Detect which cell encompasses the target text, then output its [x, y] center coordinate. 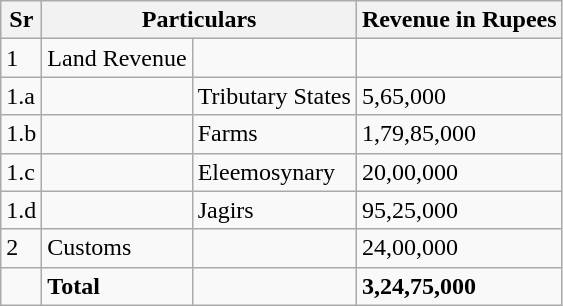
1,79,85,000 [459, 134]
24,00,000 [459, 248]
1.d [22, 210]
Jagirs [274, 210]
Sr [22, 20]
1.b [22, 134]
20,00,000 [459, 172]
Land Revenue [117, 58]
1.c [22, 172]
Farms [274, 134]
1 [22, 58]
95,25,000 [459, 210]
3,24,75,000 [459, 286]
Total [117, 286]
2 [22, 248]
Particulars [200, 20]
5,65,000 [459, 96]
Customs [117, 248]
1.a [22, 96]
Eleemosynary [274, 172]
Tributary States [274, 96]
Revenue in Rupees [459, 20]
